From the cell containing the given text, extract its center point as [x, y] coordinate. 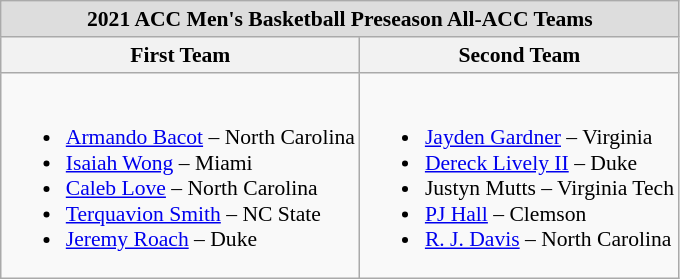
Armando Bacot – North CarolinaIsaiah Wong – MiamiCaleb Love – North CarolinaTerquavion Smith – NC StateJeremy Roach – Duke [180, 175]
Jayden Gardner – VirginiaDereck Lively II – DukeJustyn Mutts – Virginia TechPJ Hall – ClemsonR. J. Davis – North Carolina [520, 175]
First Team [180, 55]
Second Team [520, 55]
2021 ACC Men's Basketball Preseason All-ACC Teams [340, 19]
